Extract the (X, Y) coordinate from the center of the cell holding the provided text.  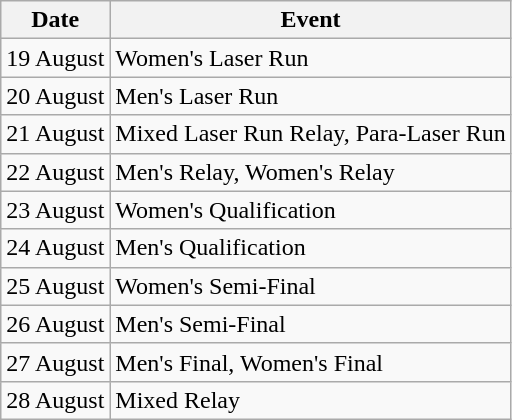
Men's Qualification (310, 248)
20 August (56, 96)
24 August (56, 248)
Mixed Laser Run Relay, Para-Laser Run (310, 134)
Mixed Relay (310, 400)
28 August (56, 400)
Men's Semi-Final (310, 324)
Women's Semi-Final (310, 286)
19 August (56, 58)
23 August (56, 210)
22 August (56, 172)
Event (310, 20)
Men's Final, Women's Final (310, 362)
26 August (56, 324)
25 August (56, 286)
Date (56, 20)
Women's Laser Run (310, 58)
21 August (56, 134)
Men's Relay, Women's Relay (310, 172)
Men's Laser Run (310, 96)
Women's Qualification (310, 210)
27 August (56, 362)
